Determine the [X, Y] coordinate at the center of the cell enclosing the given text.  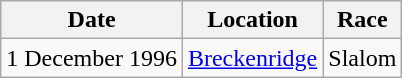
Breckenridge [252, 58]
Slalom [362, 58]
Date [92, 20]
1 December 1996 [92, 58]
Location [252, 20]
Race [362, 20]
